Capture the cell that displays the provided text and extract its (x, y) central coordinate. 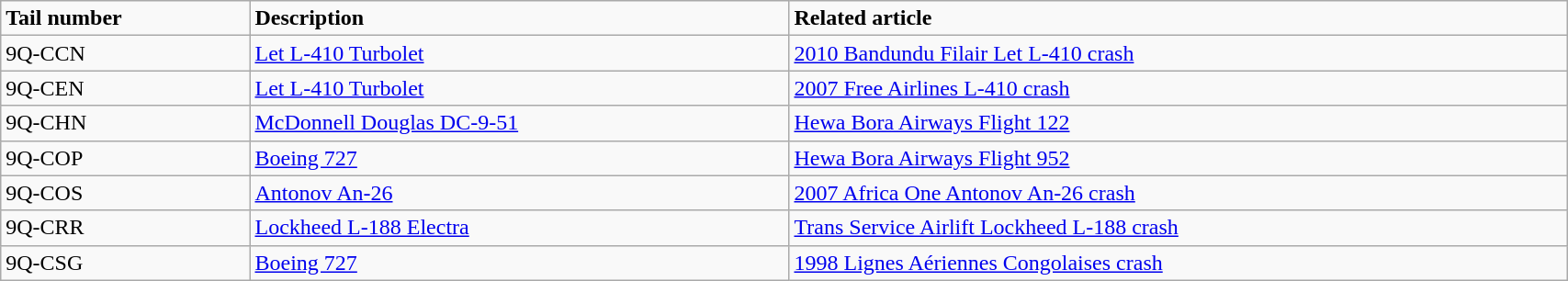
9Q-COP (125, 158)
Tail number (125, 18)
Hewa Bora Airways Flight 952 (1178, 158)
Hewa Bora Airways Flight 122 (1178, 123)
Lockheed L-188 Electra (520, 228)
2007 Free Airlines L-410 crash (1178, 88)
9Q-COS (125, 193)
Related article (1178, 18)
2010 Bandundu Filair Let L-410 crash (1178, 53)
Description (520, 18)
9Q-CHN (125, 123)
9Q-CRR (125, 228)
9Q-CCN (125, 53)
Trans Service Airlift Lockheed L-188 crash (1178, 228)
2007 Africa One Antonov An-26 crash (1178, 193)
Antonov An-26 (520, 193)
9Q-CEN (125, 88)
McDonnell Douglas DC-9-51 (520, 123)
1998 Lignes Aériennes Congolaises crash (1178, 263)
9Q-CSG (125, 263)
